Provide the (X, Y) coordinate of the cell's center where the given text is located.  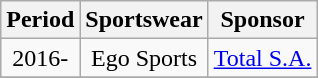
Sportswear (144, 20)
Sponsor (262, 20)
Period (40, 20)
2016- (40, 58)
Ego Sports (144, 58)
Total S.A. (262, 58)
